From the cell containing the given text, extract its center point as (x, y) coordinate. 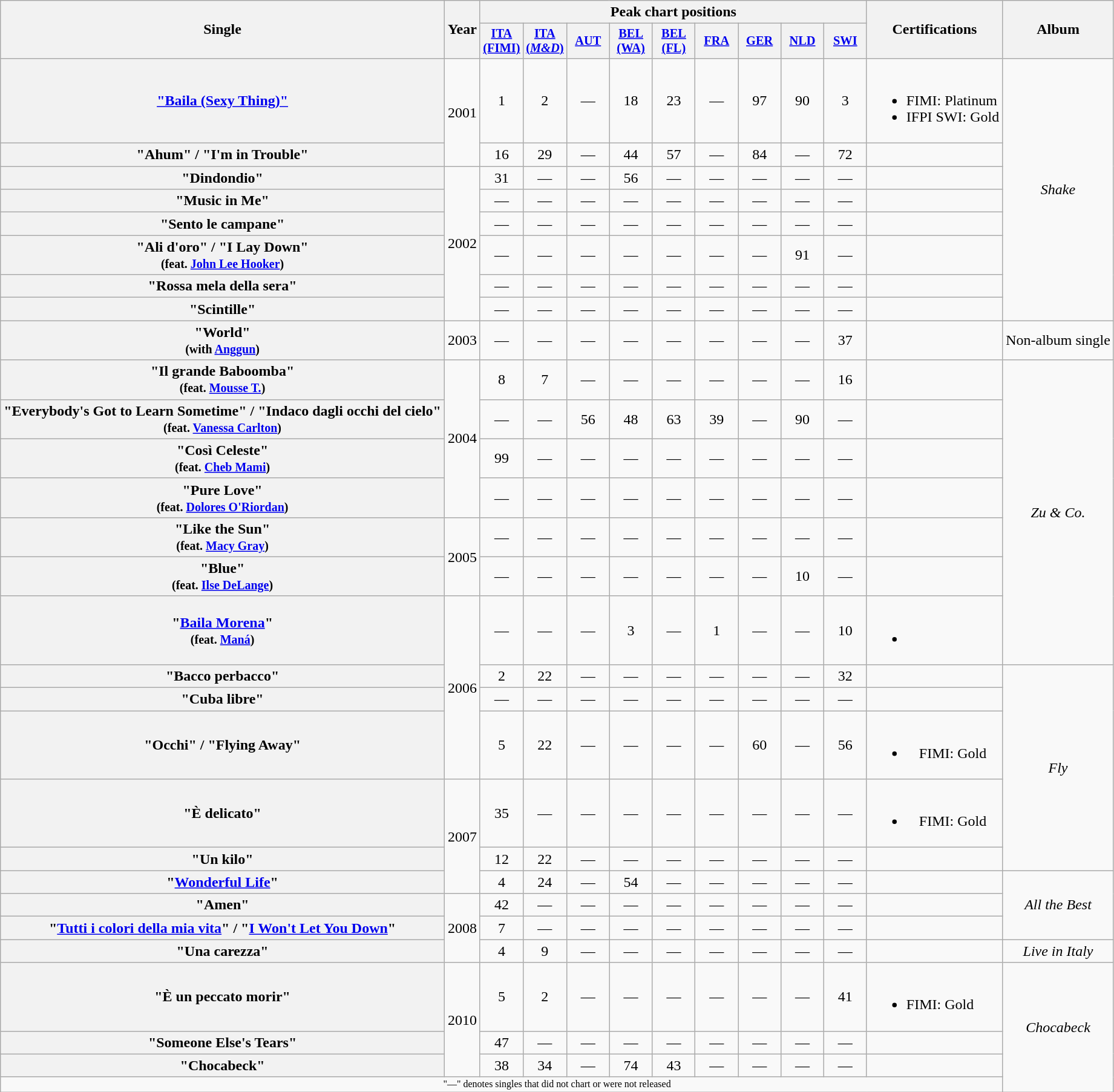
2005 (462, 557)
Year (462, 30)
AUT (588, 41)
24 (545, 882)
37 (845, 340)
"—" denotes singles that did not chart or were not released (557, 1084)
All the Best (1058, 905)
"Everybody's Got to Learn Sometime" / "Indaco dagli occhi del cielo"(feat. Vanessa Carlton) (223, 419)
42 (501, 905)
35 (501, 813)
"Cuba libre" (223, 699)
"Bacco perbacco" (223, 676)
Certifications (934, 30)
48 (631, 419)
8 (501, 380)
99 (501, 459)
54 (631, 882)
2004 (462, 439)
"Scintille" (223, 309)
84 (760, 155)
"È delicato" (223, 813)
9 (545, 951)
2010 (462, 1020)
39 (716, 419)
Fly (1058, 767)
"Baila Morena"(feat. Maná) (223, 630)
"Someone Else's Tears" (223, 1042)
Non-album single (1058, 340)
34 (545, 1065)
NLD (802, 41)
"Wonderful Life" (223, 882)
"Sento le campane" (223, 224)
2008 (462, 928)
57 (674, 155)
29 (545, 155)
"Ali d'oro" / "I Lay Down" (feat. John Lee Hooker) (223, 255)
2007 (462, 836)
72 (845, 155)
2006 (462, 687)
"Un kilo" (223, 859)
GER (760, 41)
"Pure Love"(feat. Dolores O'Riordan) (223, 497)
Shake (1058, 189)
"Tutti i colori della mia vita" / "I Won't Let You Down" (223, 928)
44 (631, 155)
"Amen" (223, 905)
12 (501, 859)
"Così Celeste"(feat. Cheb Mami) (223, 459)
74 (631, 1065)
"Occhi" / "Flying Away" (223, 745)
BEL(FL) (674, 41)
97 (760, 100)
"Una carezza" (223, 951)
"Blue"(feat. Ilse DeLange) (223, 576)
2002 (462, 243)
"Rossa mela della sera" (223, 286)
31 (501, 178)
Single (223, 30)
23 (674, 100)
"Chocabeck" (223, 1065)
"World"(with Anggun) (223, 340)
"È un peccato morir" (223, 997)
38 (501, 1065)
18 (631, 100)
"Il grande Baboomba"(feat. Mousse T.) (223, 380)
Zu & Co. (1058, 512)
41 (845, 997)
Live in Italy (1058, 951)
Chocabeck (1058, 1027)
FRA (716, 41)
Peak chart positions (673, 12)
"Ahum" / "I'm in Trouble" (223, 155)
"Dindondio" (223, 178)
"Like the Sun"(feat. Macy Gray) (223, 537)
2003 (462, 340)
2001 (462, 112)
"Baila (Sexy Thing)" (223, 100)
Album (1058, 30)
43 (674, 1065)
63 (674, 419)
ITA(M&D) (545, 41)
FIMI: PlatinumIFPI SWI: Gold (934, 100)
91 (802, 255)
BEL(WA) (631, 41)
"Music in Me" (223, 201)
47 (501, 1042)
SWI (845, 41)
32 (845, 676)
ITA(FIMI) (501, 41)
60 (760, 745)
